Output the (x, y) coordinate of the center of the cell containing the given text.  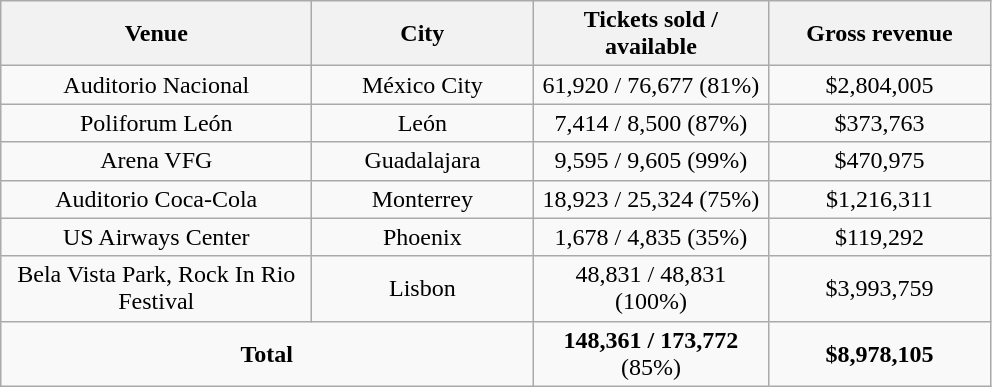
148,361 / 173,772 (85%) (651, 354)
48,831 / 48,831 (100%) (651, 288)
Lisbon (422, 288)
Auditorio Coca-Cola (156, 199)
$1,216,311 (880, 199)
$373,763 (880, 123)
Monterrey (422, 199)
Venue (156, 34)
$119,292 (880, 237)
Arena VFG (156, 161)
City (422, 34)
Phoenix (422, 237)
$470,975 (880, 161)
Total (267, 354)
México City (422, 85)
Bela Vista Park, Rock In Rio Festival (156, 288)
Tickets sold / available (651, 34)
León (422, 123)
18,923 / 25,324 (75%) (651, 199)
Auditorio Nacional (156, 85)
US Airways Center (156, 237)
1,678 / 4,835 (35%) (651, 237)
$2,804,005 (880, 85)
7,414 / 8,500 (87%) (651, 123)
Poliforum León (156, 123)
61,920 / 76,677 (81%) (651, 85)
Gross revenue (880, 34)
$3,993,759 (880, 288)
9,595 / 9,605 (99%) (651, 161)
Guadalajara (422, 161)
$8,978,105 (880, 354)
